Detect which cell encompasses the target text, then output its (x, y) center coordinate. 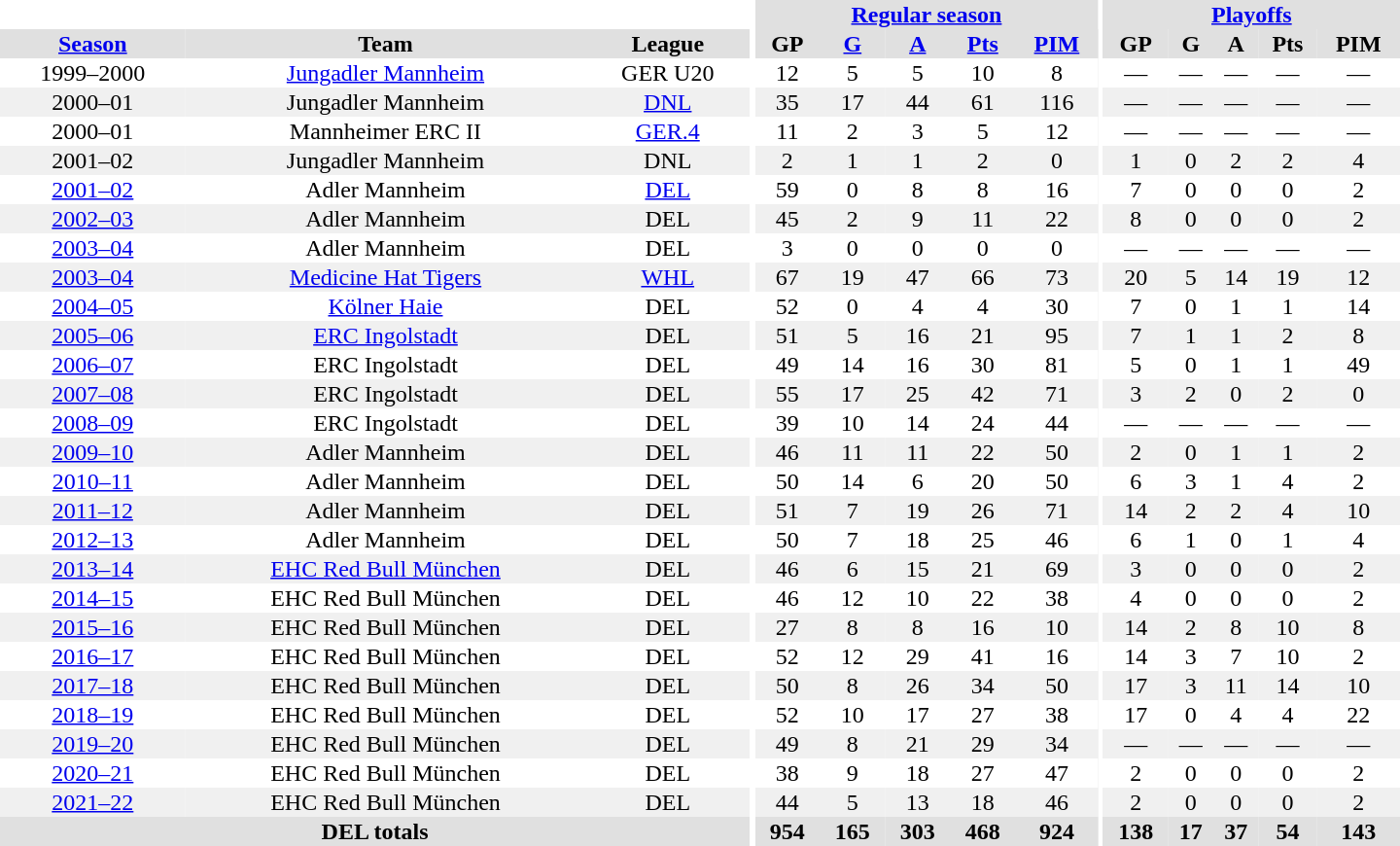
2002–03 (93, 219)
55 (787, 394)
2017–18 (93, 686)
2006–07 (93, 365)
2010–11 (93, 481)
35 (787, 102)
2013–14 (93, 569)
37 (1236, 831)
66 (982, 277)
2007–08 (93, 394)
Playoffs (1252, 15)
WHL (667, 277)
2016–17 (93, 656)
42 (982, 394)
1999–2000 (93, 73)
15 (918, 569)
39 (787, 423)
468 (982, 831)
13 (918, 802)
2009–10 (93, 452)
Medicine Hat Tigers (386, 277)
924 (1056, 831)
2021–22 (93, 802)
61 (982, 102)
Mannheimer ERC II (386, 131)
2020–21 (93, 773)
GER U20 (667, 73)
GER.4 (667, 131)
2019–20 (93, 744)
DEL totals (375, 831)
95 (1056, 335)
45 (787, 219)
954 (787, 831)
Team (386, 44)
2015–16 (93, 627)
League (667, 44)
303 (918, 831)
2004–05 (93, 306)
Season (93, 44)
54 (1287, 831)
81 (1056, 365)
Kölner Haie (386, 306)
143 (1358, 831)
2011–12 (93, 511)
Regular season (926, 15)
24 (982, 423)
59 (787, 190)
2014–15 (93, 598)
2005–06 (93, 335)
69 (1056, 569)
67 (787, 277)
138 (1136, 831)
2008–09 (93, 423)
2012–13 (93, 540)
116 (1056, 102)
73 (1056, 277)
41 (982, 656)
165 (852, 831)
2018–19 (93, 715)
